From the cell containing the given text, extract its center point as [x, y] coordinate. 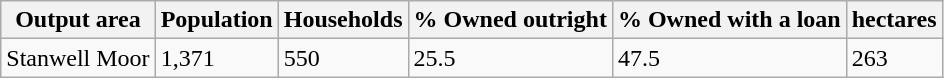
Population [216, 20]
1,371 [216, 58]
263 [894, 58]
% Owned outright [510, 20]
47.5 [729, 58]
Stanwell Moor [78, 58]
550 [343, 58]
hectares [894, 20]
25.5 [510, 58]
Output area [78, 20]
% Owned with a loan [729, 20]
Households [343, 20]
